Search for the cell housing the specified text and yield its [x, y] center coordinate. 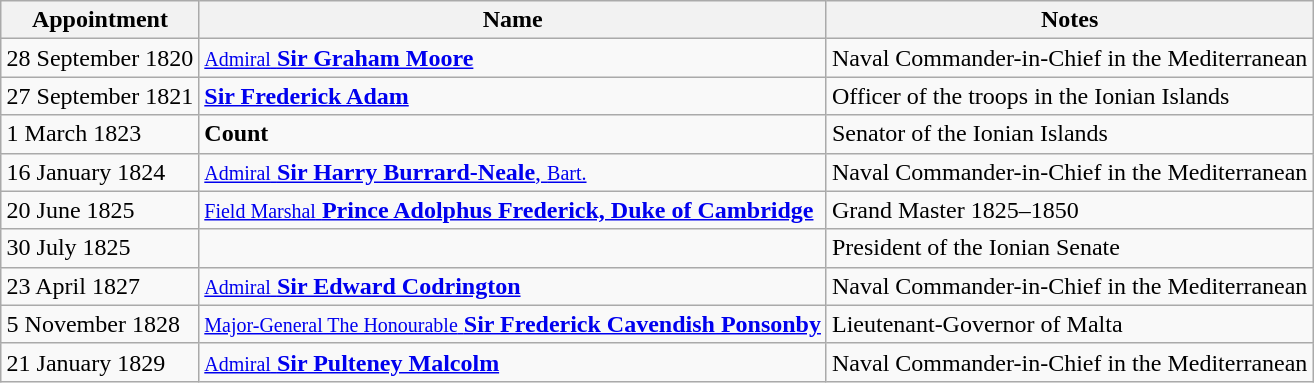
Admiral Sir Graham Moore [513, 58]
Count [513, 134]
16 January 1824 [100, 172]
Senator of the Ionian Islands [1069, 134]
Major-General The Honourable Sir Frederick Cavendish Ponsonby [513, 324]
21 January 1829 [100, 362]
20 June 1825 [100, 210]
Grand Master 1825–1850 [1069, 210]
Admiral Sir Harry Burrard-Neale, Bart. [513, 172]
5 November 1828 [100, 324]
Notes [1069, 20]
Admiral Sir Edward Codrington [513, 286]
Lieutenant-Governor of Malta [1069, 324]
1 March 1823 [100, 134]
23 April 1827 [100, 286]
President of the Ionian Senate [1069, 248]
27 September 1821 [100, 96]
Appointment [100, 20]
Sir Frederick Adam [513, 96]
Admiral Sir Pulteney Malcolm [513, 362]
30 July 1825 [100, 248]
28 September 1820 [100, 58]
Officer of the troops in the Ionian Islands [1069, 96]
Field Marshal Prince Adolphus Frederick, Duke of Cambridge [513, 210]
Name [513, 20]
